Return [x, y] of the center of cell containing provided text 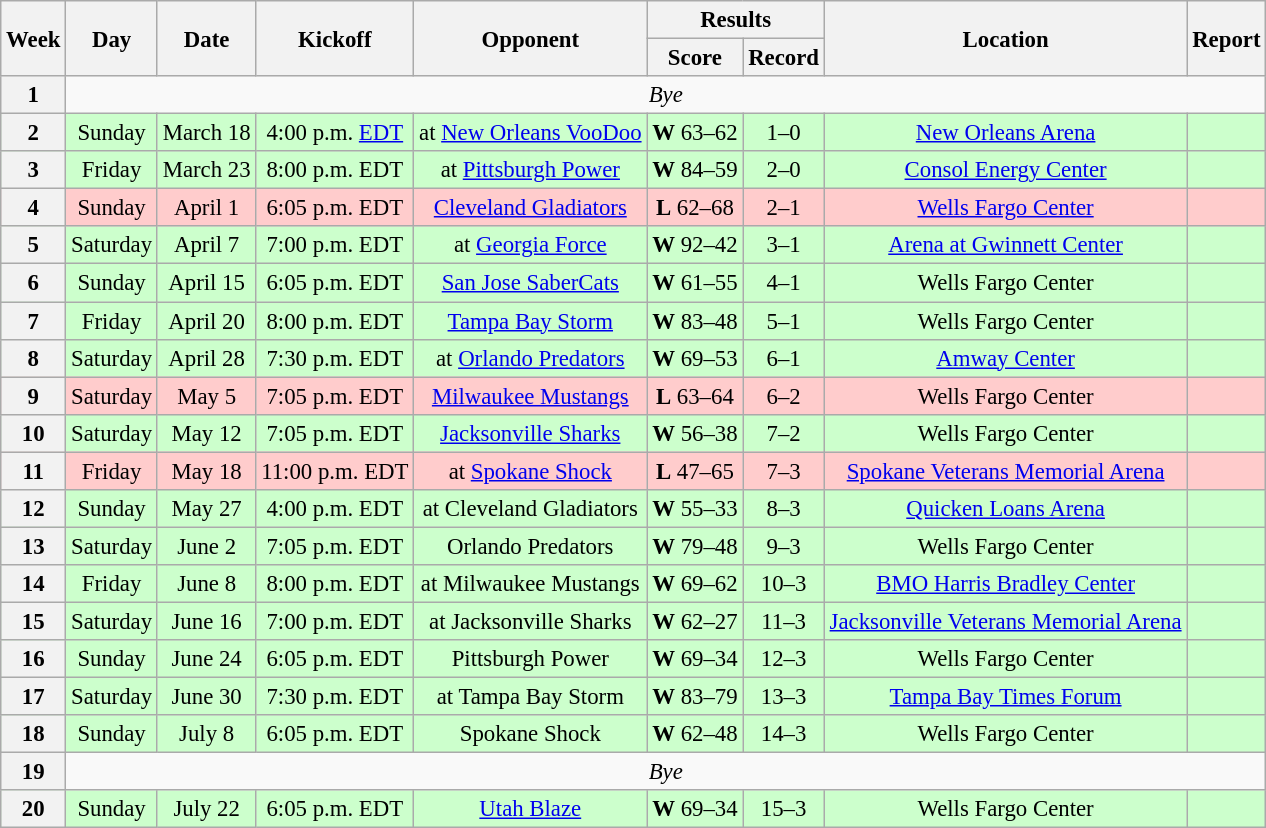
July 8 [206, 734]
W 79–48 [695, 546]
6–1 [784, 358]
5 [34, 245]
2 [34, 133]
Week [34, 38]
Quicken Loans Arena [1006, 509]
11:00 p.m. EDT [335, 471]
Tampa Bay Times Forum [1006, 697]
3–1 [784, 245]
8–3 [784, 509]
Location [1006, 38]
Jacksonville Veterans Memorial Arena [1006, 621]
at Orlando Predators [530, 358]
10–3 [784, 584]
Kickoff [335, 38]
19 [34, 772]
June 8 [206, 584]
April 15 [206, 283]
L 62–68 [695, 208]
Spokane Shock [530, 734]
May 12 [206, 433]
at Spokane Shock [530, 471]
Score [695, 58]
at Jacksonville Sharks [530, 621]
W 69–62 [695, 584]
L 47–65 [695, 471]
Cleveland Gladiators [530, 208]
at Georgia Force [530, 245]
6–2 [784, 396]
July 22 [206, 809]
Pittsburgh Power [530, 659]
Spokane Veterans Memorial Arena [1006, 471]
7–2 [784, 433]
Opponent [530, 38]
W 83–79 [695, 697]
4 [34, 208]
W 69–53 [695, 358]
June 16 [206, 621]
11 [34, 471]
1 [34, 95]
L 63–64 [695, 396]
11–3 [784, 621]
W 61–55 [695, 283]
12 [34, 509]
12–3 [784, 659]
2–0 [784, 170]
13–3 [784, 697]
Arena at Gwinnett Center [1006, 245]
Date [206, 38]
at Tampa Bay Storm [530, 697]
Day [112, 38]
Consol Energy Center [1006, 170]
San Jose SaberCats [530, 283]
W 92–42 [695, 245]
6 [34, 283]
7–3 [784, 471]
Amway Center [1006, 358]
May 27 [206, 509]
Milwaukee Mustangs [530, 396]
at New Orleans VooDoo [530, 133]
2–1 [784, 208]
15–3 [784, 809]
at Pittsburgh Power [530, 170]
at Cleveland Gladiators [530, 509]
W 84–59 [695, 170]
8 [34, 358]
April 7 [206, 245]
June 24 [206, 659]
March 23 [206, 170]
June 2 [206, 546]
1–0 [784, 133]
BMO Harris Bradley Center [1006, 584]
3 [34, 170]
W 62–27 [695, 621]
W 63–62 [695, 133]
April 1 [206, 208]
Results [736, 20]
17 [34, 697]
9 [34, 396]
7 [34, 321]
Record [784, 58]
W 83–48 [695, 321]
March 18 [206, 133]
New Orleans Arena [1006, 133]
Report [1226, 38]
June 30 [206, 697]
16 [34, 659]
at Milwaukee Mustangs [530, 584]
Tampa Bay Storm [530, 321]
9–3 [784, 546]
Jacksonville Sharks [530, 433]
May 5 [206, 396]
W 55–33 [695, 509]
W 62–48 [695, 734]
20 [34, 809]
13 [34, 546]
10 [34, 433]
14–3 [784, 734]
W 56–38 [695, 433]
Utah Blaze [530, 809]
18 [34, 734]
April 28 [206, 358]
April 20 [206, 321]
5–1 [784, 321]
May 18 [206, 471]
Orlando Predators [530, 546]
15 [34, 621]
14 [34, 584]
4–1 [784, 283]
